For the text-containing cell, return its midpoint in (x, y) coordinate format. 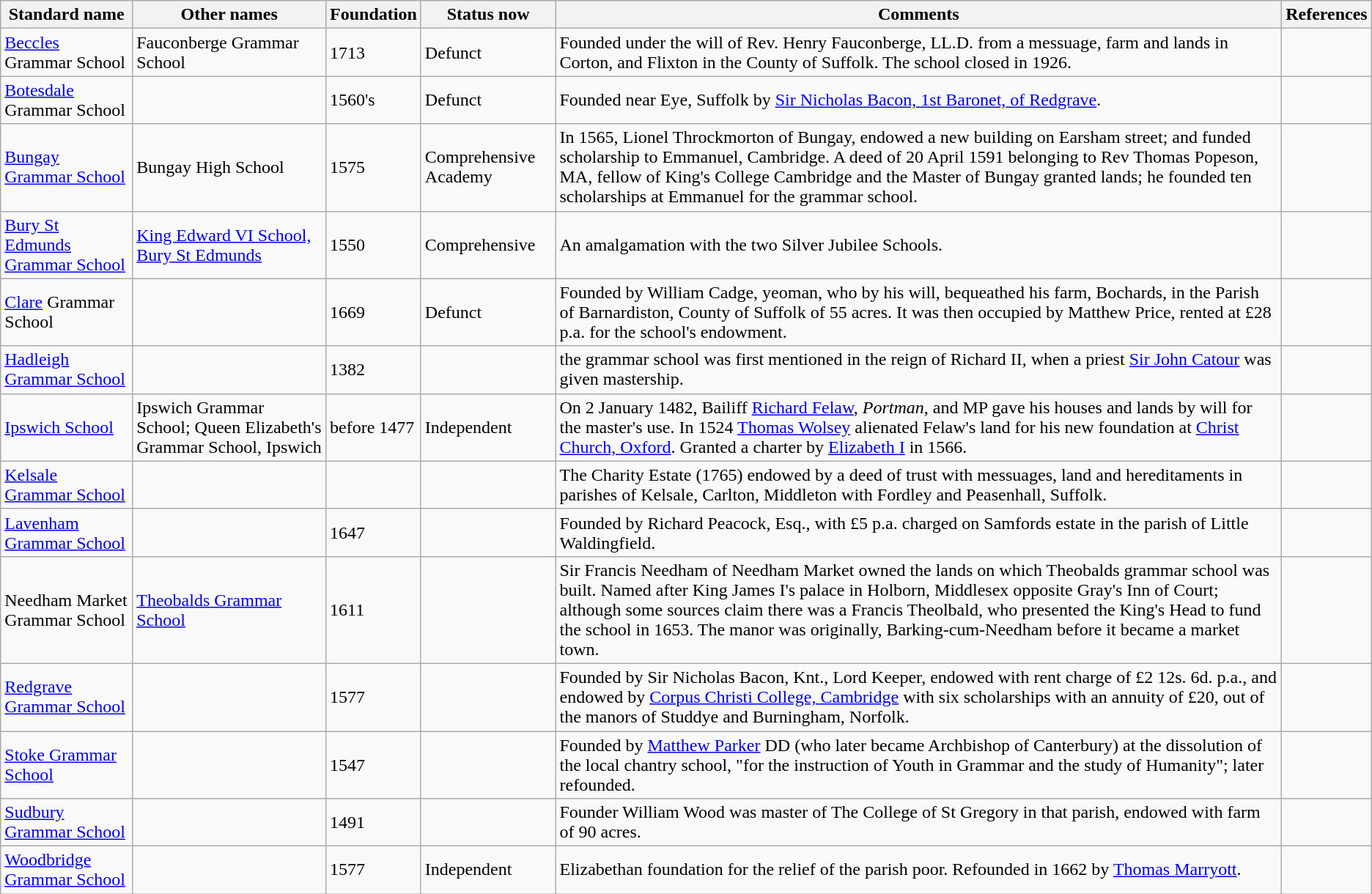
Ipswich Grammar School; Queen Elizabeth's Grammar School, Ipswich (229, 427)
Status now (488, 15)
Botesdale Grammar School (67, 100)
Redgrave Grammar School (67, 697)
1713 (374, 53)
Needham Market Grammar School (67, 610)
Founder William Wood was master of The College of St Gregory in that parish, endowed with farm of 90 acres. (919, 822)
Ipswich School (67, 427)
Sudbury Grammar School (67, 822)
1550 (374, 245)
Clare Grammar School (67, 312)
Woodbridge Grammar School (67, 871)
Other names (229, 15)
Stoke Grammar School (67, 765)
Comprehensive Academy (488, 167)
Founded by Richard Peacock, Esq., with £5 p.a. charged on Samfords estate in the parish of Little Waldingfield. (919, 532)
1547 (374, 765)
King Edward VI School, Bury St Edmunds (229, 245)
An amalgamation with the two Silver Jubilee Schools. (919, 245)
Lavenham Grammar School (67, 532)
the grammar school was first mentioned in the reign of Richard II, when a priest Sir John Catour was given mastership. (919, 369)
Comments (919, 15)
Foundation (374, 15)
Fauconberge Grammar School (229, 53)
1611 (374, 610)
1575 (374, 167)
Theobalds Grammar School (229, 610)
Kelsale Grammar School (67, 485)
References (1327, 15)
Elizabethan foundation for the relief of the parish poor. Refounded in 1662 by Thomas Marryott. (919, 871)
before 1477 (374, 427)
Beccles Grammar School (67, 53)
Standard name (67, 15)
Founded near Eye, Suffolk by Sir Nicholas Bacon, 1st Baronet, of Redgrave. (919, 100)
1669 (374, 312)
Hadleigh Grammar School (67, 369)
1382 (374, 369)
Bury St Edmunds Grammar School (67, 245)
Comprehensive (488, 245)
Bungay High School (229, 167)
1560's (374, 100)
Bungay Grammar School (67, 167)
1491 (374, 822)
1647 (374, 532)
